Identify which cell holds the provided text, then report its (X, Y) central coordinate. 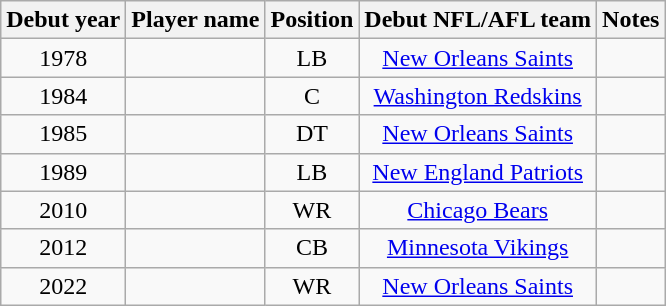
Notes (631, 20)
1984 (64, 96)
Washington Redskins (478, 96)
2010 (64, 210)
1985 (64, 134)
Position (312, 20)
DT (312, 134)
Debut NFL/AFL team (478, 20)
CB (312, 248)
Chicago Bears (478, 210)
Debut year (64, 20)
Minnesota Vikings (478, 248)
1978 (64, 58)
New England Patriots (478, 172)
Player name (196, 20)
2022 (64, 286)
2012 (64, 248)
1989 (64, 172)
C (312, 96)
